Determine the [x, y] coordinate at the center of the cell enclosing the given text.  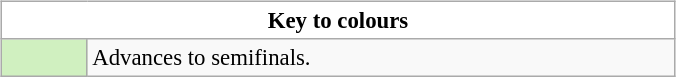
Advances to semifinals. [381, 58]
Key to colours [338, 21]
